Search for the cell housing the specified text and yield its [X, Y] center coordinate. 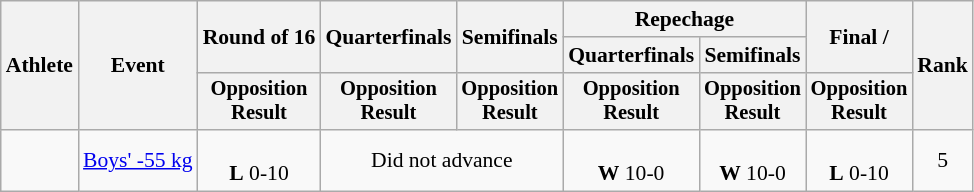
Rank [942, 66]
Repechage [684, 19]
Athlete [40, 66]
Round of 16 [260, 36]
Final / [860, 36]
Boys' -55 kg [138, 160]
Did not advance [442, 160]
Event [138, 66]
5 [942, 160]
